Provide the (X, Y) coordinate of the cell's center where the given text is located.  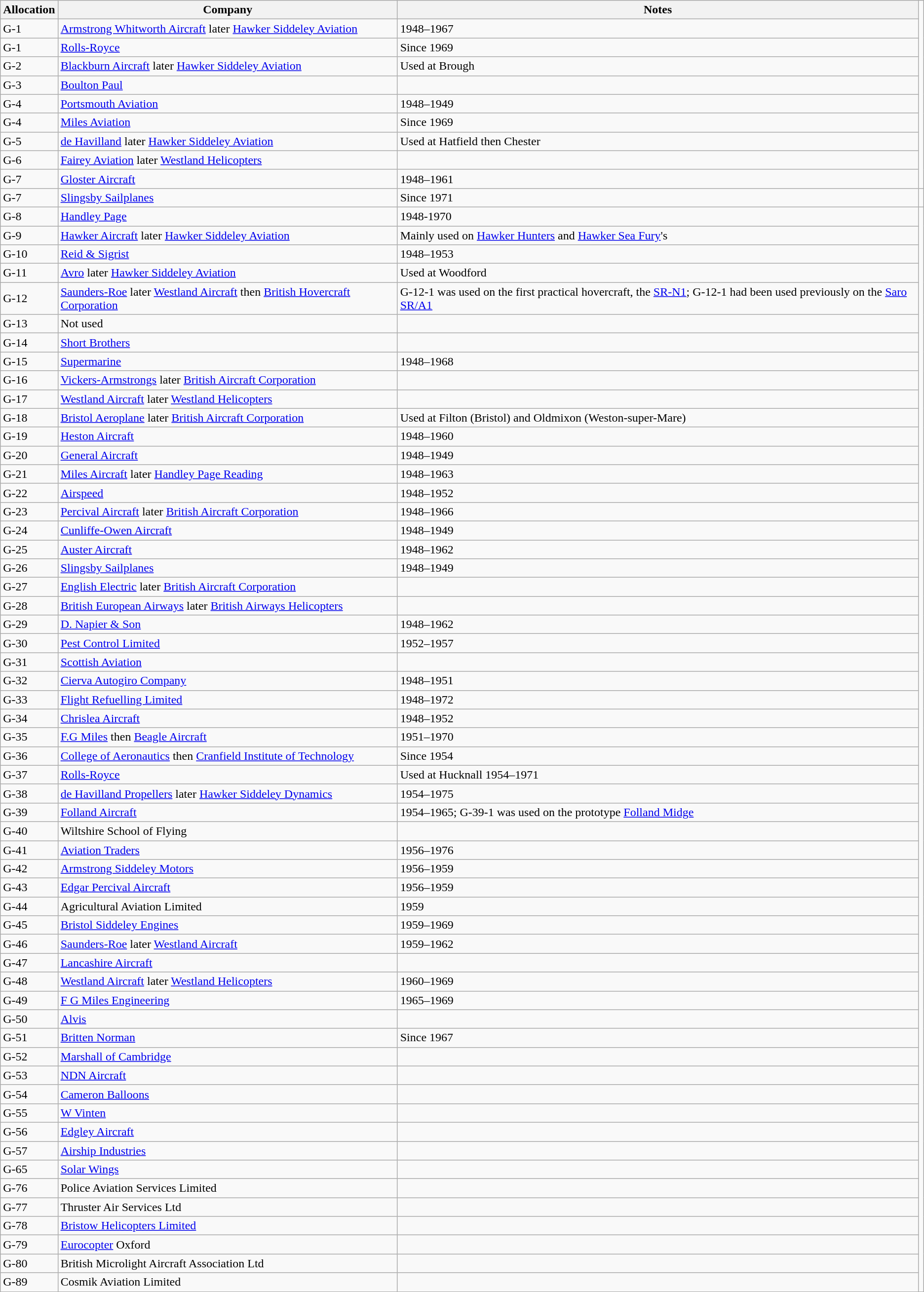
G-46 (29, 944)
Wiltshire School of Flying (228, 831)
Notes (657, 10)
Hawker Aircraft later Hawker Siddeley Aviation (228, 235)
Agricultural Aviation Limited (228, 906)
Flight Refuelling Limited (228, 700)
G-11 (29, 273)
Used at Hucknall 1954–1971 (657, 775)
G-27 (29, 587)
G-76 (29, 1188)
Allocation (29, 10)
G-51 (29, 1038)
Since 1971 (657, 197)
Used at Brough (657, 66)
F G Miles Engineering (228, 1000)
Armstrong Whitworth Aircraft later Hawker Siddeley Aviation (228, 29)
Miles Aviation (228, 122)
Fairey Aviation later Westland Helicopters (228, 160)
1948–1961 (657, 179)
G-48 (29, 981)
G-18 (29, 418)
Saunders-Roe later Westland Aircraft (228, 944)
G-31 (29, 662)
G-56 (29, 1132)
Lancashire Aircraft (228, 963)
1960–1969 (657, 981)
G-55 (29, 1113)
G-5 (29, 141)
G-78 (29, 1226)
1948–1966 (657, 511)
Cosmik Aviation Limited (228, 1282)
G-25 (29, 549)
G-40 (29, 831)
1959 (657, 906)
British European Airways later British Airways Helicopters (228, 606)
Heston Aircraft (228, 436)
Not used (228, 324)
G-12-1 was used on the first practical hovercraft, the SR-N1; G-12-1 had been used previously on the Saro SR/A1 (657, 298)
G-17 (29, 399)
G-14 (29, 343)
G-80 (29, 1263)
Boulton Paul (228, 85)
G-33 (29, 700)
G-38 (29, 793)
G-79 (29, 1245)
Police Aviation Services Limited (228, 1188)
G-77 (29, 1207)
Eurocopter Oxford (228, 1245)
Blackburn Aircraft later Hawker Siddeley Aviation (228, 66)
G-10 (29, 254)
G-30 (29, 643)
Bristow Helicopters Limited (228, 1226)
1948–1960 (657, 436)
1948-1970 (657, 216)
G-3 (29, 85)
English Electric later British Aircraft Corporation (228, 587)
1952–1957 (657, 643)
G-9 (29, 235)
Bristol Aeroplane later British Aircraft Corporation (228, 418)
Saunders-Roe later Westland Aircraft then British Hovercraft Corporation (228, 298)
1948–1963 (657, 474)
G-54 (29, 1094)
1948–1953 (657, 254)
G-13 (29, 324)
Airspeed (228, 493)
Reid & Sigrist (228, 254)
G-15 (29, 361)
Since 1954 (657, 756)
Avro later Hawker Siddeley Aviation (228, 273)
Percival Aircraft later British Aircraft Corporation (228, 511)
Cierva Autogiro Company (228, 681)
G-29 (29, 625)
Cameron Balloons (228, 1094)
Auster Aircraft (228, 549)
1948–1972 (657, 700)
G-34 (29, 718)
G-8 (29, 216)
Britten Norman (228, 1038)
1951–1970 (657, 737)
G-22 (29, 493)
de Havilland Propellers later Hawker Siddeley Dynamics (228, 793)
Used at Woodford (657, 273)
Cunliffe-Owen Aircraft (228, 530)
G-43 (29, 888)
G-19 (29, 436)
G-36 (29, 756)
Mainly used on Hawker Hunters and Hawker Sea Fury's (657, 235)
Scottish Aviation (228, 662)
G-52 (29, 1057)
Gloster Aircraft (228, 179)
G-12 (29, 298)
NDN Aircraft (228, 1075)
1965–1969 (657, 1000)
G-57 (29, 1151)
G-37 (29, 775)
Vickers-Armstrongs later British Aircraft Corporation (228, 380)
G-39 (29, 812)
Used at Hatfield then Chester (657, 141)
1954–1965; G-39-1 was used on the prototype Folland Midge (657, 812)
Chrislea Aircraft (228, 718)
Supermarine (228, 361)
Miles Aircraft later Handley Page Reading (228, 474)
Handley Page (228, 216)
G-32 (29, 681)
G-49 (29, 1000)
Aviation Traders (228, 850)
1954–1975 (657, 793)
G-47 (29, 963)
G-65 (29, 1170)
G-45 (29, 925)
G-16 (29, 380)
General Aircraft (228, 455)
College of Aeronautics then Cranfield Institute of Technology (228, 756)
G-53 (29, 1075)
Airship Industries (228, 1151)
British Microlight Aircraft Association Ltd (228, 1263)
Solar Wings (228, 1170)
Thruster Air Services Ltd (228, 1207)
Edgley Aircraft (228, 1132)
G-26 (29, 568)
Alvis (228, 1019)
1956–1976 (657, 850)
Short Brothers (228, 343)
Used at Filton (Bristol) and Oldmixon (Weston-super-Mare) (657, 418)
G-2 (29, 66)
Armstrong Siddeley Motors (228, 869)
Edgar Percival Aircraft (228, 888)
G-23 (29, 511)
1948–1967 (657, 29)
Folland Aircraft (228, 812)
1959–1962 (657, 944)
G-42 (29, 869)
1948–1968 (657, 361)
G-24 (29, 530)
G-28 (29, 606)
Bristol Siddeley Engines (228, 925)
de Havilland later Hawker Siddeley Aviation (228, 141)
1948–1951 (657, 681)
Portsmouth Aviation (228, 104)
G-50 (29, 1019)
Marshall of Cambridge (228, 1057)
G-21 (29, 474)
G-35 (29, 737)
1959–1969 (657, 925)
W Vinten (228, 1113)
D. Napier & Son (228, 625)
G-44 (29, 906)
Company (228, 10)
G-20 (29, 455)
G-41 (29, 850)
G-89 (29, 1282)
Since 1967 (657, 1038)
Pest Control Limited (228, 643)
G-6 (29, 160)
F.G Miles then Beagle Aircraft (228, 737)
